Detect which cell encompasses the target text, then output its (X, Y) center coordinate. 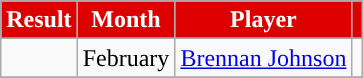
Player (264, 20)
Brennan Johnson (264, 58)
Month (126, 20)
Result (39, 20)
February (126, 58)
